From the cell containing the given text, extract its center point as [X, Y] coordinate. 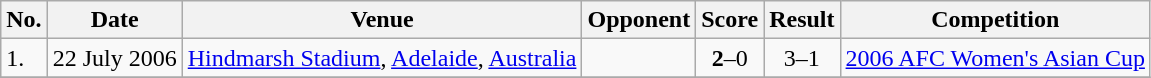
Venue [382, 20]
Date [114, 20]
Result [802, 20]
Hindmarsh Stadium, Adelaide, Australia [382, 58]
Score [730, 20]
2–0 [730, 58]
2006 AFC Women's Asian Cup [995, 58]
22 July 2006 [114, 58]
Competition [995, 20]
3–1 [802, 58]
1. [24, 58]
No. [24, 20]
Opponent [639, 20]
